Return (x, y) of the center of cell containing provided text 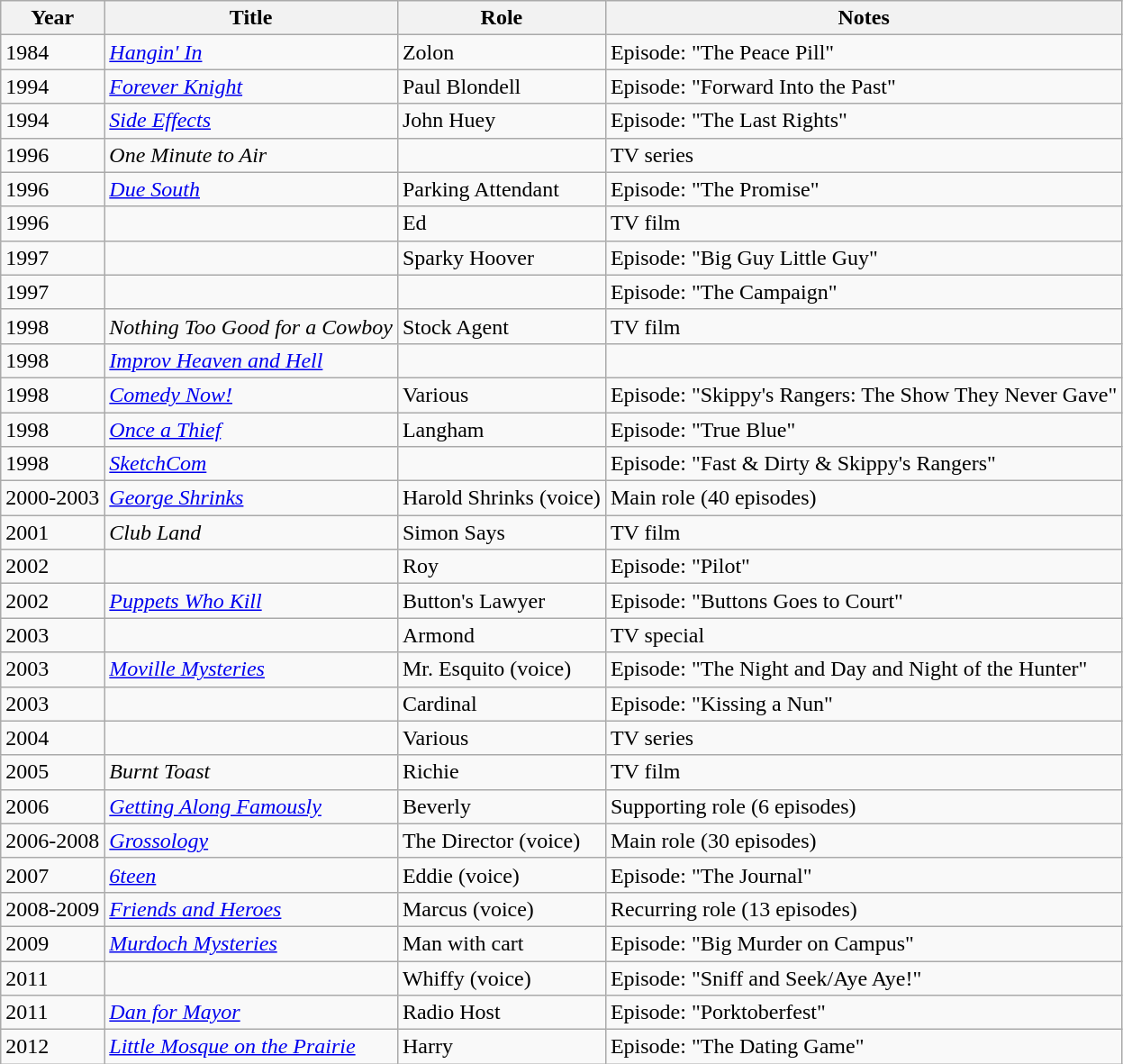
Episode: "Kissing a Nun" (863, 704)
Forever Knight (251, 86)
TV special (863, 635)
2009 (52, 943)
Episode: "Pilot" (863, 567)
Year (52, 18)
Title (251, 18)
Club Land (251, 532)
Dan for Mayor (251, 1013)
2004 (52, 738)
Main role (30 episodes) (863, 841)
Nothing Too Good for a Cowboy (251, 326)
Episode: "Sniff and Seek/Aye Aye!" (863, 978)
Episode: "The Journal" (863, 875)
Parking Attendant (501, 189)
Episode: "The Peace Pill" (863, 52)
Man with cart (501, 943)
Once a Thief (251, 430)
Puppets Who Kill (251, 601)
Episode: "Big Murder on Campus" (863, 943)
Marcus (voice) (501, 909)
Armond (501, 635)
Mr. Esquito (voice) (501, 669)
2007 (52, 875)
Episode: "The Dating Game" (863, 1047)
Improv Heaven and Hell (251, 360)
2006-2008 (52, 841)
Episode: "The Promise" (863, 189)
Supporting role (6 episodes) (863, 806)
Beverly (501, 806)
Main role (40 episodes) (863, 498)
1984 (52, 52)
Episode: "Buttons Goes to Court" (863, 601)
Episode: "Fast & Dirty & Skippy's Rangers" (863, 464)
Murdoch Mysteries (251, 943)
2012 (52, 1047)
2000-2003 (52, 498)
Simon Says (501, 532)
SketchCom (251, 464)
Episode: "Skippy's Rangers: The Show They Never Gave" (863, 395)
Sparky Hoover (501, 258)
Zolon (501, 52)
George Shrinks (251, 498)
Harold Shrinks (voice) (501, 498)
One Minute to Air (251, 155)
The Director (voice) (501, 841)
Grossology (251, 841)
Episode: "Forward Into the Past" (863, 86)
Burnt Toast (251, 772)
Richie (501, 772)
6teen (251, 875)
2001 (52, 532)
2005 (52, 772)
Comedy Now! (251, 395)
Episode: "Porktoberfest" (863, 1013)
Eddie (voice) (501, 875)
Side Effects (251, 121)
Ed (501, 223)
Whiffy (voice) (501, 978)
Hangin' In (251, 52)
Moville Mysteries (251, 669)
Episode: "Big Guy Little Guy" (863, 258)
Paul Blondell (501, 86)
Notes (863, 18)
Harry (501, 1047)
Episode: "The Night and Day and Night of the Hunter" (863, 669)
2008-2009 (52, 909)
2006 (52, 806)
Radio Host (501, 1013)
Episode: "The Campaign" (863, 292)
Cardinal (501, 704)
Langham (501, 430)
Episode: "True Blue" (863, 430)
Episode: "The Last Rights" (863, 121)
Roy (501, 567)
Recurring role (13 episodes) (863, 909)
John Huey (501, 121)
Getting Along Famously (251, 806)
Due South (251, 189)
Little Mosque on the Prairie (251, 1047)
Button's Lawyer (501, 601)
Stock Agent (501, 326)
Friends and Heroes (251, 909)
Role (501, 18)
